For the text-containing cell, return its midpoint in (X, Y) coordinate format. 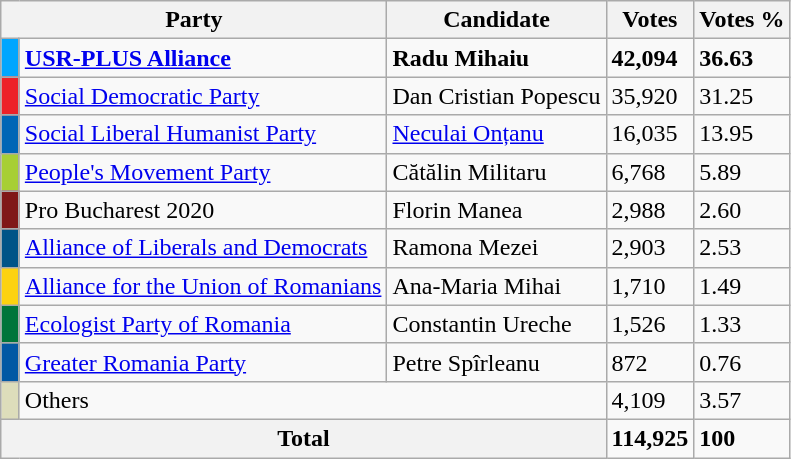
2.53 (742, 248)
Radu Mihaiu (496, 58)
Dan Cristian Popescu (496, 96)
Votes (650, 20)
USR-PLUS Alliance (203, 58)
Candidate (496, 20)
Alliance of Liberals and Democrats (203, 248)
1,526 (650, 324)
114,925 (650, 438)
Neculai Onțanu (496, 134)
3.57 (742, 400)
Greater Romania Party (203, 362)
Others (312, 400)
Total (304, 438)
5.89 (742, 172)
16,035 (650, 134)
Ramona Mezei (496, 248)
People's Movement Party (203, 172)
35,920 (650, 96)
Social Liberal Humanist Party (203, 134)
Cătălin Militaru (496, 172)
36.63 (742, 58)
0.76 (742, 362)
6,768 (650, 172)
31.25 (742, 96)
1.33 (742, 324)
42,094 (650, 58)
Party (194, 20)
2.60 (742, 210)
Petre Spîrleanu (496, 362)
100 (742, 438)
Pro Bucharest 2020 (203, 210)
Ecologist Party of Romania (203, 324)
Florin Manea (496, 210)
Constantin Ureche (496, 324)
872 (650, 362)
Ana-Maria Mihai (496, 286)
1,710 (650, 286)
1.49 (742, 286)
4,109 (650, 400)
13.95 (742, 134)
Alliance for the Union of Romanians (203, 286)
2,903 (650, 248)
2,988 (650, 210)
Votes % (742, 20)
Social Democratic Party (203, 96)
